From the cell containing the given text, extract its center point as (x, y) coordinate. 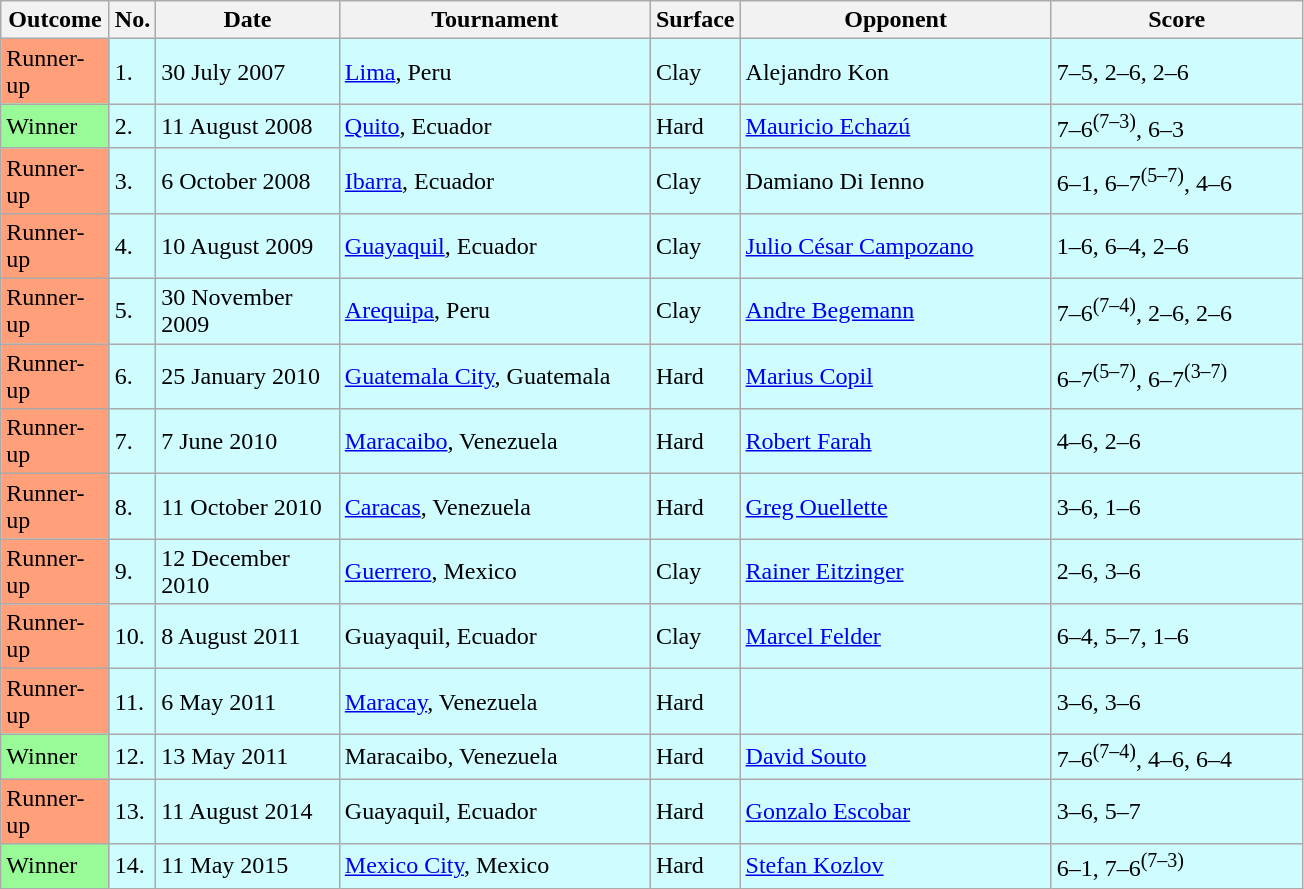
7–6(7–4), 4–6, 6–4 (1176, 756)
Date (248, 20)
Opponent (896, 20)
6–4, 5–7, 1–6 (1176, 636)
6–1, 6–7(5–7), 4–6 (1176, 180)
2. (132, 126)
Lima, Peru (494, 72)
13. (132, 812)
Tournament (494, 20)
Mexico City, Mexico (494, 866)
Greg Ouellette (896, 506)
Caracas, Venezuela (494, 506)
3–6, 3–6 (1176, 702)
Mauricio Echazú (896, 126)
Damiano Di Ienno (896, 180)
6. (132, 376)
7 June 2010 (248, 442)
5. (132, 312)
10. (132, 636)
Gonzalo Escobar (896, 812)
13 May 2011 (248, 756)
12. (132, 756)
6–1, 7–6(7–3) (1176, 866)
Rainer Eitzinger (896, 572)
8. (132, 506)
Marius Copil (896, 376)
Julio César Campozano (896, 246)
No. (132, 20)
4. (132, 246)
David Souto (896, 756)
6 May 2011 (248, 702)
2–6, 3–6 (1176, 572)
Marcel Felder (896, 636)
Quito, Ecuador (494, 126)
3. (132, 180)
6–7(5–7), 6–7(3–7) (1176, 376)
12 December 2010 (248, 572)
Surface (695, 20)
11 May 2015 (248, 866)
10 August 2009 (248, 246)
Maracay, Venezuela (494, 702)
1. (132, 72)
8 August 2011 (248, 636)
Alejandro Kon (896, 72)
7–5, 2–6, 2–6 (1176, 72)
11 October 2010 (248, 506)
3–6, 5–7 (1176, 812)
Score (1176, 20)
Robert Farah (896, 442)
3–6, 1–6 (1176, 506)
11 August 2008 (248, 126)
6 October 2008 (248, 180)
4–6, 2–6 (1176, 442)
14. (132, 866)
Arequipa, Peru (494, 312)
Guatemala City, Guatemala (494, 376)
Outcome (56, 20)
1–6, 6–4, 2–6 (1176, 246)
9. (132, 572)
11 August 2014 (248, 812)
7–6(7–4), 2–6, 2–6 (1176, 312)
30 November 2009 (248, 312)
Andre Begemann (896, 312)
Stefan Kozlov (896, 866)
7–6(7–3), 6–3 (1176, 126)
Guerrero, Mexico (494, 572)
Ibarra, Ecuador (494, 180)
25 January 2010 (248, 376)
30 July 2007 (248, 72)
11. (132, 702)
7. (132, 442)
